Pinpoint the cell where the given text exists, returning its (x, y) midpoint coordinate. 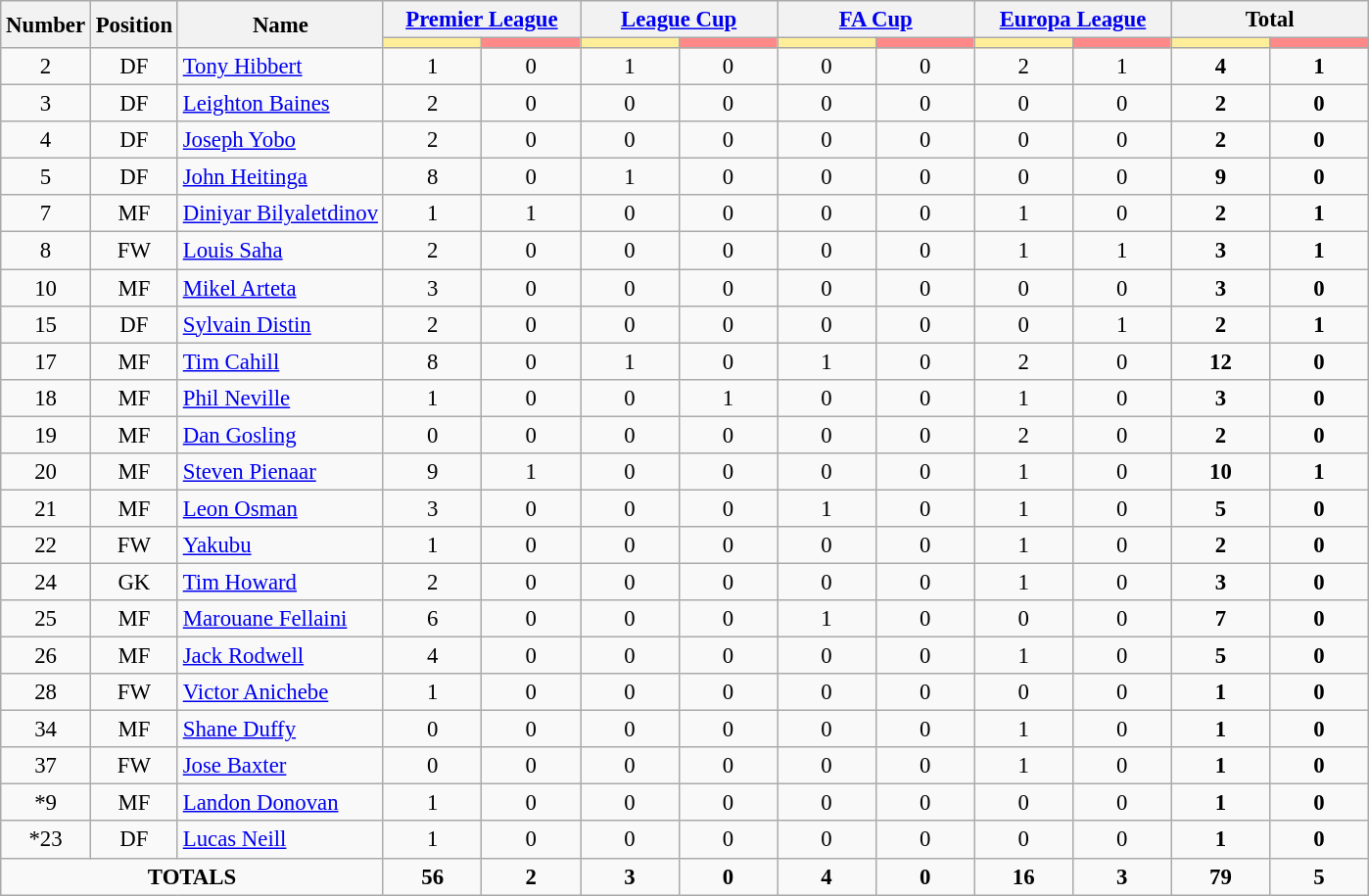
20 (46, 472)
Phil Neville (280, 398)
TOTALS (192, 876)
Steven Pienaar (280, 472)
Europa League (1073, 20)
18 (46, 398)
Total (1269, 20)
28 (46, 692)
26 (46, 656)
Joseph Yobo (280, 140)
Premier League (482, 20)
Leighton Baines (280, 104)
22 (46, 545)
FA Cup (875, 20)
League Cup (680, 20)
Sylvain Distin (280, 324)
Jose Baxter (280, 766)
56 (433, 876)
*23 (46, 840)
Name (280, 24)
17 (46, 361)
Mikel Arteta (280, 288)
Number (46, 24)
16 (1024, 876)
Jack Rodwell (280, 656)
34 (46, 730)
Leon Osman (280, 508)
12 (1220, 361)
6 (433, 619)
Diniyar Bilyaletdinov (280, 214)
25 (46, 619)
Lucas Neill (280, 840)
15 (46, 324)
Shane Duffy (280, 730)
GK (133, 582)
Victor Anichebe (280, 692)
John Heitinga (280, 177)
Marouane Fellaini (280, 619)
Landon Donovan (280, 803)
24 (46, 582)
Position (133, 24)
19 (46, 435)
37 (46, 766)
Louis Saha (280, 251)
Tim Cahill (280, 361)
Yakubu (280, 545)
79 (1220, 876)
21 (46, 508)
*9 (46, 803)
Tony Hibbert (280, 67)
Tim Howard (280, 582)
Dan Gosling (280, 435)
